Output the [x, y] coordinate of the center of the cell containing the given text.  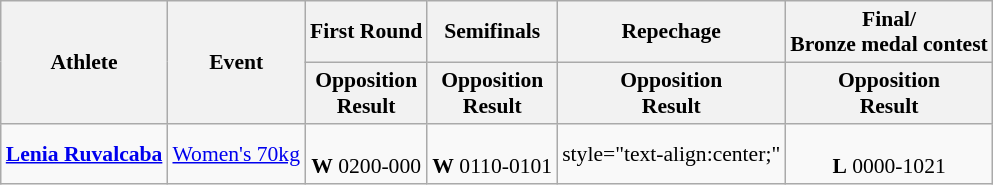
style="text-align:center;" [671, 154]
Semifinals [492, 32]
W 0110-0101 [492, 154]
W 0200-000 [366, 154]
Athlete [84, 62]
Women's 70kg [236, 154]
Event [236, 62]
Repechage [671, 32]
First Round [366, 32]
Final/Bronze medal contest [889, 32]
Lenia Ruvalcaba [84, 154]
L 0000-1021 [889, 154]
